Find where the given text appears and provide that cell's center as (x, y) coordinate. 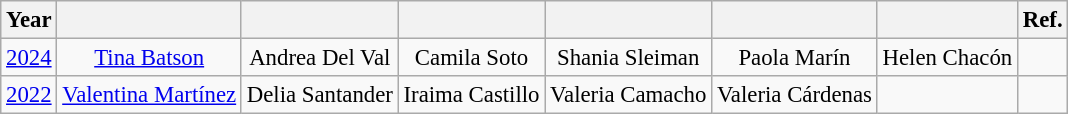
Paola Marín (795, 58)
Year (29, 20)
Iraima Castillo (472, 95)
Delia Santander (320, 95)
Valeria Cárdenas (795, 95)
Helen Chacón (947, 58)
Shania Sleiman (628, 58)
2024 (29, 58)
Valentina Martínez (150, 95)
Tina Batson (150, 58)
Andrea Del Val (320, 58)
Valeria Camacho (628, 95)
Camila Soto (472, 58)
Ref. (1042, 20)
2022 (29, 95)
